Determine the [X, Y] coordinate at the center of the cell enclosing the given text.  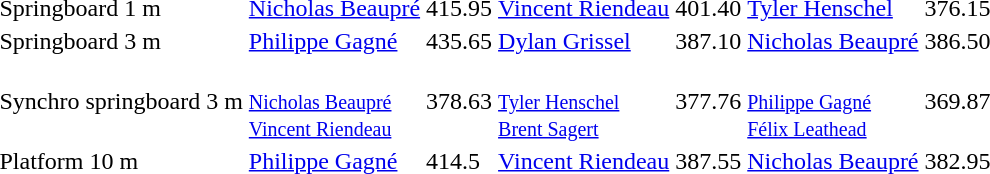
Nicholas Beaupré [833, 41]
387.10 [708, 41]
378.63 [460, 101]
Philippe GagnéFélix Leathead [833, 101]
Philippe Gagné [334, 41]
435.65 [460, 41]
Dylan Grissel [584, 41]
Tyler HenschelBrent Sagert [584, 101]
Nicholas BeaupréVincent Riendeau [334, 101]
377.76 [708, 101]
